Extract the [x, y] coordinate from the center of the cell holding the provided text.  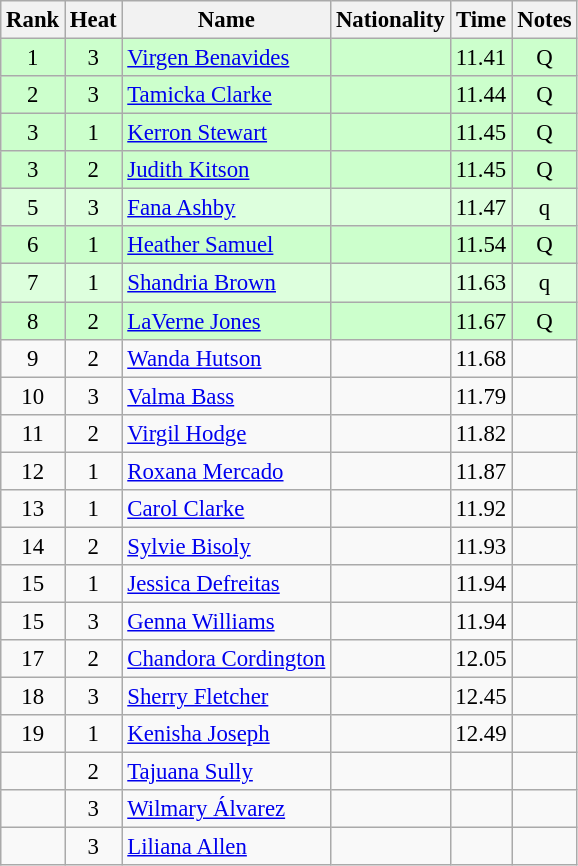
LaVerne Jones [226, 321]
Notes [544, 20]
Rank [33, 20]
Heather Samuel [226, 245]
6 [33, 245]
14 [33, 546]
11.54 [481, 245]
11.41 [481, 58]
5 [33, 208]
Roxana Mercado [226, 471]
11.87 [481, 471]
12.49 [481, 734]
12.45 [481, 697]
17 [33, 659]
Kenisha Joseph [226, 734]
11.44 [481, 95]
Name [226, 20]
18 [33, 697]
Wanda Hutson [226, 358]
Carol Clarke [226, 509]
Sherry Fletcher [226, 697]
19 [33, 734]
8 [33, 321]
Tamicka Clarke [226, 95]
9 [33, 358]
Virgil Hodge [226, 433]
Tajuana Sully [226, 772]
Sylvie Bisoly [226, 546]
13 [33, 509]
11.79 [481, 396]
Kerron Stewart [226, 133]
7 [33, 283]
11.47 [481, 208]
Heat [94, 20]
Liliana Allen [226, 847]
10 [33, 396]
Jessica Defreitas [226, 584]
11.92 [481, 509]
Judith Kitson [226, 170]
Wilmary Álvarez [226, 809]
11.93 [481, 546]
Shandria Brown [226, 283]
11.67 [481, 321]
Valma Bass [226, 396]
12 [33, 471]
Virgen Benavides [226, 58]
12.05 [481, 659]
11 [33, 433]
11.68 [481, 358]
Time [481, 20]
Nationality [390, 20]
11.63 [481, 283]
Fana Ashby [226, 208]
Genna Williams [226, 621]
Chandora Cordington [226, 659]
11.82 [481, 433]
